Provide the (X, Y) coordinate of the cell's center where the given text is located.  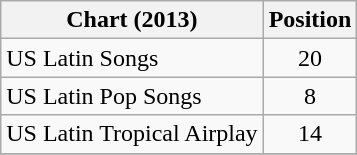
US Latin Songs (132, 58)
14 (310, 134)
Position (310, 20)
Chart (2013) (132, 20)
20 (310, 58)
US Latin Pop Songs (132, 96)
8 (310, 96)
US Latin Tropical Airplay (132, 134)
